From the cell containing the given text, extract its center point as (x, y) coordinate. 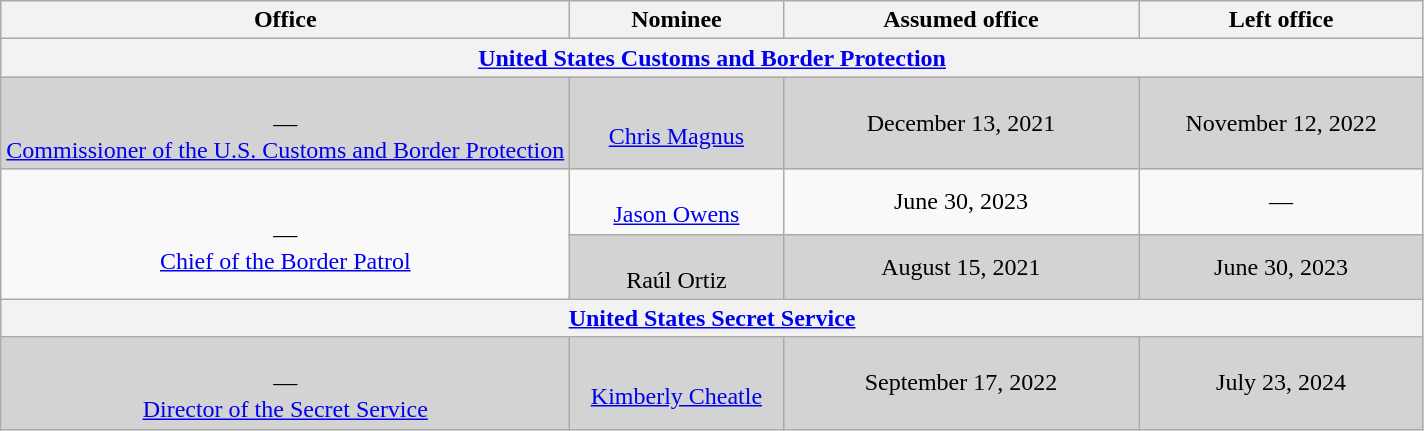
— (1282, 202)
July 23, 2024 (1282, 383)
—Director of the Secret Service (286, 383)
November 12, 2022 (1282, 123)
Jason Owens (676, 202)
Office (286, 20)
Raúl Ortiz (676, 266)
December 13, 2021 (961, 123)
Nominee (676, 20)
—Chief of the Border Patrol (286, 234)
Chris Magnus (676, 123)
United States Customs and Border Protection (712, 58)
August 15, 2021 (961, 266)
September 17, 2022 (961, 383)
Kimberly Cheatle (676, 383)
Left office (1282, 20)
Assumed office (961, 20)
—Commissioner of the U.S. Customs and Border Protection (286, 123)
United States Secret Service (712, 318)
